Output the (X, Y) coordinate of the center of the cell containing the given text.  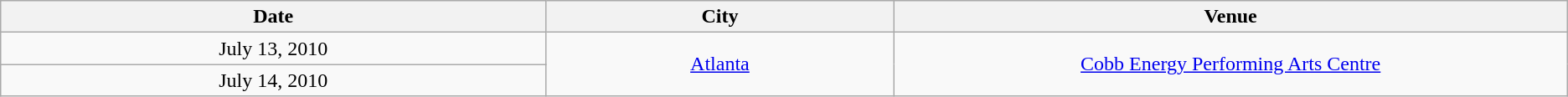
Venue (1230, 17)
July 13, 2010 (273, 48)
Date (273, 17)
July 14, 2010 (273, 80)
Cobb Energy Performing Arts Centre (1230, 64)
City (720, 17)
Atlanta (720, 64)
